Return (X, Y) of the center of cell containing provided text 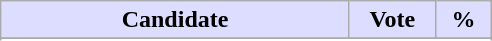
% (463, 20)
Candidate (176, 20)
Vote (392, 20)
